From the cell containing the given text, extract its center point as [X, Y] coordinate. 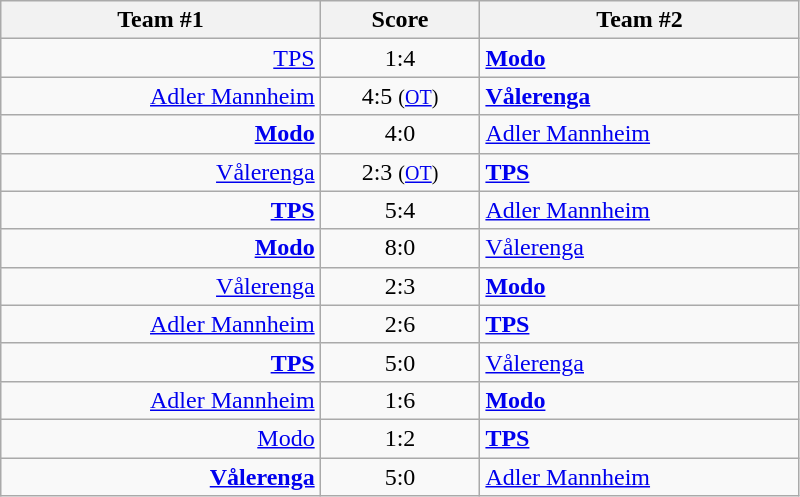
Team #2 [640, 20]
4:5 (OT) [400, 96]
Score [400, 20]
2:3 [400, 286]
8:0 [400, 248]
1:6 [400, 400]
2:3 (OT) [400, 172]
5:4 [400, 210]
2:6 [400, 324]
1:2 [400, 438]
Team #1 [160, 20]
1:4 [400, 58]
4:0 [400, 134]
